Provide the [x, y] coordinate of the cell's center where the given text is located.  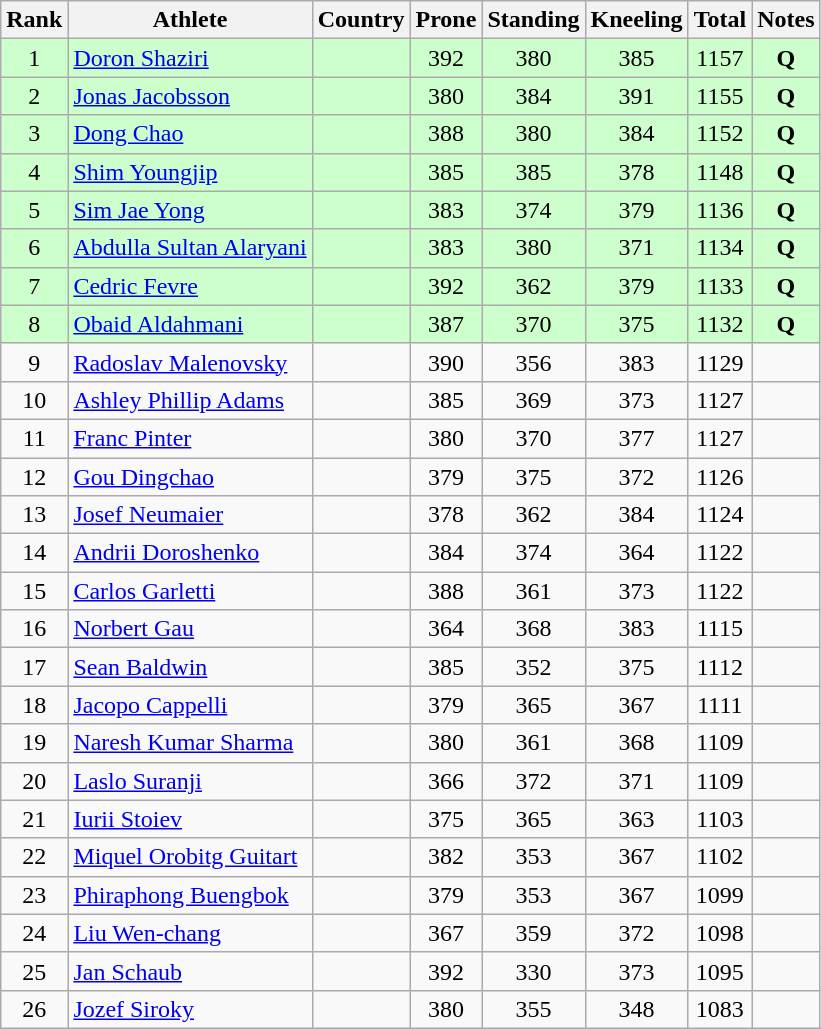
1157 [720, 58]
363 [636, 819]
1112 [720, 667]
Phiraphong Buengbok [190, 895]
Gou Dingchao [190, 477]
Jozef Siroky [190, 1009]
Prone [446, 20]
1099 [720, 895]
4 [34, 172]
Franc Pinter [190, 438]
356 [534, 362]
Abdulla Sultan Alaryani [190, 248]
Dong Chao [190, 134]
2 [34, 96]
387 [446, 324]
1133 [720, 286]
1134 [720, 248]
390 [446, 362]
Laslo Suranji [190, 781]
1126 [720, 477]
1152 [720, 134]
15 [34, 591]
1148 [720, 172]
Country [361, 20]
17 [34, 667]
Miquel Orobitg Guitart [190, 857]
18 [34, 705]
8 [34, 324]
366 [446, 781]
25 [34, 971]
21 [34, 819]
1115 [720, 629]
1103 [720, 819]
391 [636, 96]
16 [34, 629]
Doron Shaziri [190, 58]
Shim Youngjip [190, 172]
Kneeling [636, 20]
9 [34, 362]
352 [534, 667]
7 [34, 286]
348 [636, 1009]
Andrii Doroshenko [190, 553]
Rank [34, 20]
13 [34, 515]
11 [34, 438]
23 [34, 895]
20 [34, 781]
1129 [720, 362]
6 [34, 248]
1098 [720, 933]
14 [34, 553]
Standing [534, 20]
5 [34, 210]
382 [446, 857]
Norbert Gau [190, 629]
22 [34, 857]
1102 [720, 857]
Carlos Garletti [190, 591]
1083 [720, 1009]
1132 [720, 324]
Ashley Phillip Adams [190, 400]
Sean Baldwin [190, 667]
355 [534, 1009]
24 [34, 933]
12 [34, 477]
1136 [720, 210]
Athlete [190, 20]
Jacopo Cappelli [190, 705]
1155 [720, 96]
Obaid Aldahmani [190, 324]
Iurii Stoiev [190, 819]
Radoslav Malenovsky [190, 362]
Josef Neumaier [190, 515]
Total [720, 20]
Naresh Kumar Sharma [190, 743]
369 [534, 400]
1095 [720, 971]
Sim Jae Yong [190, 210]
3 [34, 134]
1 [34, 58]
19 [34, 743]
Cedric Fevre [190, 286]
10 [34, 400]
Jonas Jacobsson [190, 96]
1124 [720, 515]
377 [636, 438]
1111 [720, 705]
359 [534, 933]
Notes [786, 20]
330 [534, 971]
26 [34, 1009]
Jan Schaub [190, 971]
Liu Wen-chang [190, 933]
